Pinpoint the cell where the given text exists, returning its [x, y] midpoint coordinate. 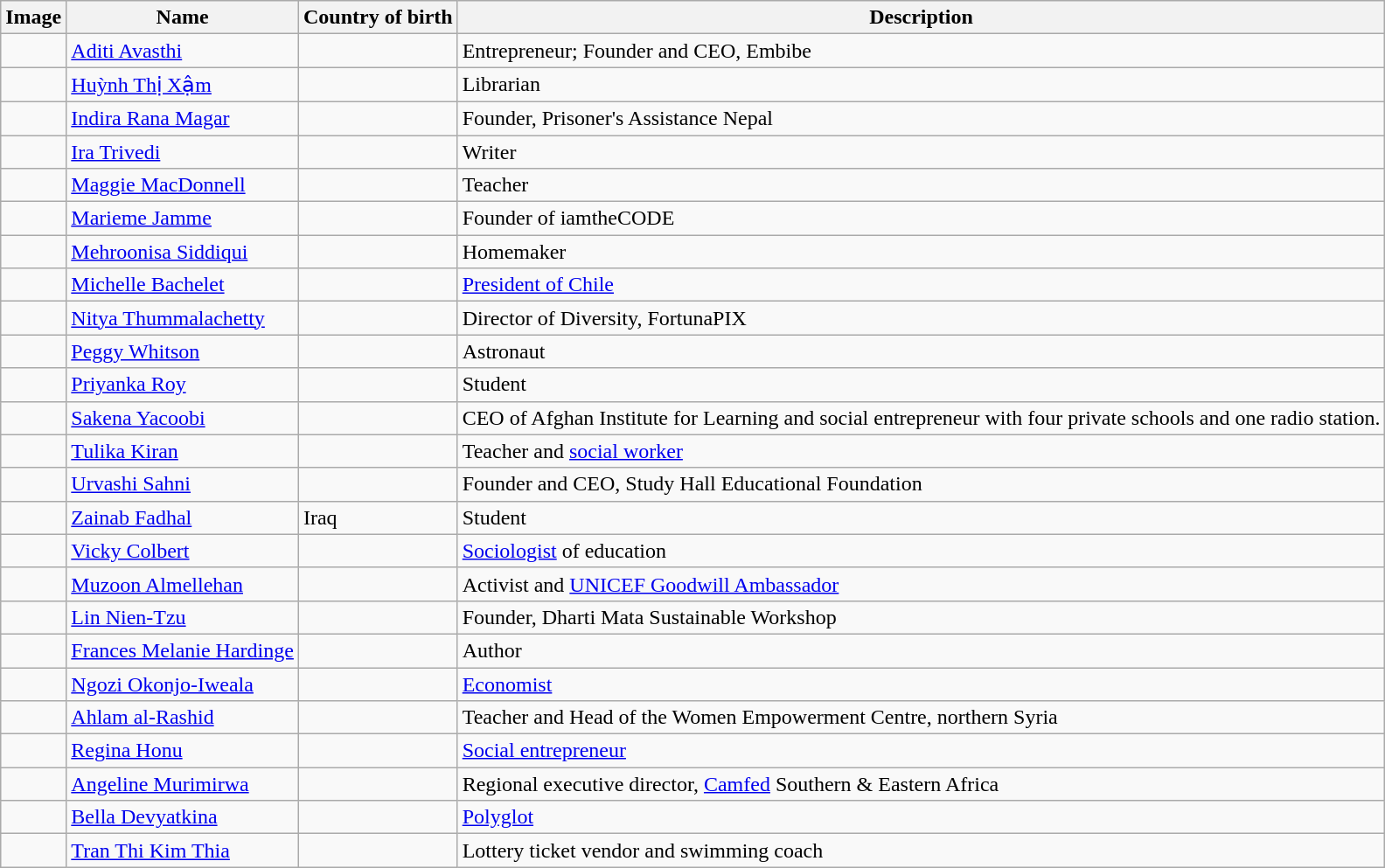
Regional executive director, Camfed Southern & Eastern Africa [922, 784]
Economist [922, 684]
Polyglot [922, 817]
Teacher and social worker [922, 451]
Zainab Fadhal [183, 517]
Huỳnh Thị Xậm [183, 85]
Founder, Dharti Mata Sustainable Workshop [922, 617]
Maggie MacDonnell [183, 185]
Teacher and Head of the Women Empowerment Centre, northern Syria [922, 718]
Writer [922, 151]
Country of birth [378, 17]
CEO of Afghan Institute for Learning and social entrepreneur with four private schools and one radio station. [922, 418]
Librarian [922, 85]
Frances Melanie Hardinge [183, 650]
Teacher [922, 185]
Sociologist of education [922, 551]
Social entrepreneur [922, 751]
President of Chile [922, 285]
Lin Nien-Tzu [183, 617]
Ira Trivedi [183, 151]
Astronaut [922, 351]
Indira Rana Magar [183, 118]
Director of Diversity, FortunaPIX [922, 318]
Image [33, 17]
Activist and UNICEF Goodwill Ambassador [922, 584]
Lottery ticket vendor and swimming coach [922, 851]
Muzoon Almellehan [183, 584]
Ngozi Okonjo-Iweala [183, 684]
Tulika Kiran [183, 451]
Founder, Prisoner's Assistance Nepal [922, 118]
Peggy Whitson [183, 351]
Priyanka Roy [183, 385]
Sakena Yacoobi [183, 418]
Marieme Jamme [183, 219]
Michelle Bachelet [183, 285]
Iraq [378, 517]
Entrepreneur; Founder and CEO, Embibe [922, 51]
Ahlam al-Rashid [183, 718]
Name [183, 17]
Urvashi Sahni [183, 484]
Regina Honu [183, 751]
Nitya Thummalachetty [183, 318]
Description [922, 17]
Aditi Avasthi [183, 51]
Homemaker [922, 252]
Bella Devyatkina [183, 817]
Author [922, 650]
Tran Thi Kim Thia [183, 851]
Vicky Colbert [183, 551]
Mehroonisa Siddiqui [183, 252]
Founder and CEO, Study Hall Educational Foundation [922, 484]
Angeline Murimirwa [183, 784]
Founder of iamtheCODE [922, 219]
